Scan for the cell matching the given text and deliver its (X, Y) coordinate at center. 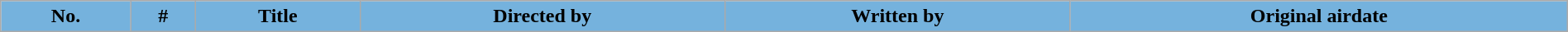
Directed by (543, 16)
No. (66, 16)
Title (278, 16)
Written by (897, 16)
Original airdate (1318, 16)
# (163, 16)
